Determine the (x, y) coordinate at the center of the cell enclosing the given text.  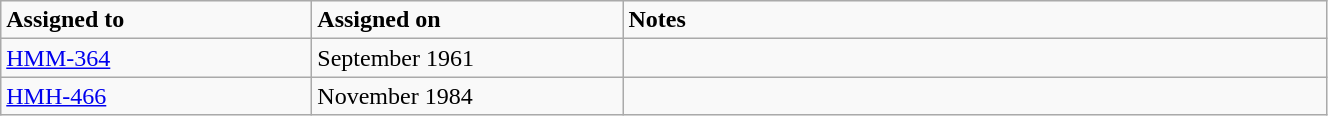
November 1984 (468, 96)
Assigned to (156, 20)
Assigned on (468, 20)
Notes (975, 20)
September 1961 (468, 58)
HMH-466 (156, 96)
HMM-364 (156, 58)
